Scan for the cell matching the given text and deliver its (x, y) coordinate at center. 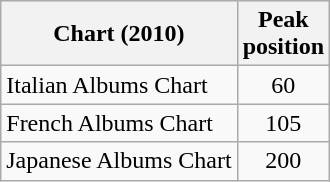
105 (283, 123)
Japanese Albums Chart (119, 161)
French Albums Chart (119, 123)
60 (283, 85)
200 (283, 161)
Chart (2010) (119, 34)
Peakposition (283, 34)
Italian Albums Chart (119, 85)
